Capture the cell that displays the provided text and extract its (X, Y) central coordinate. 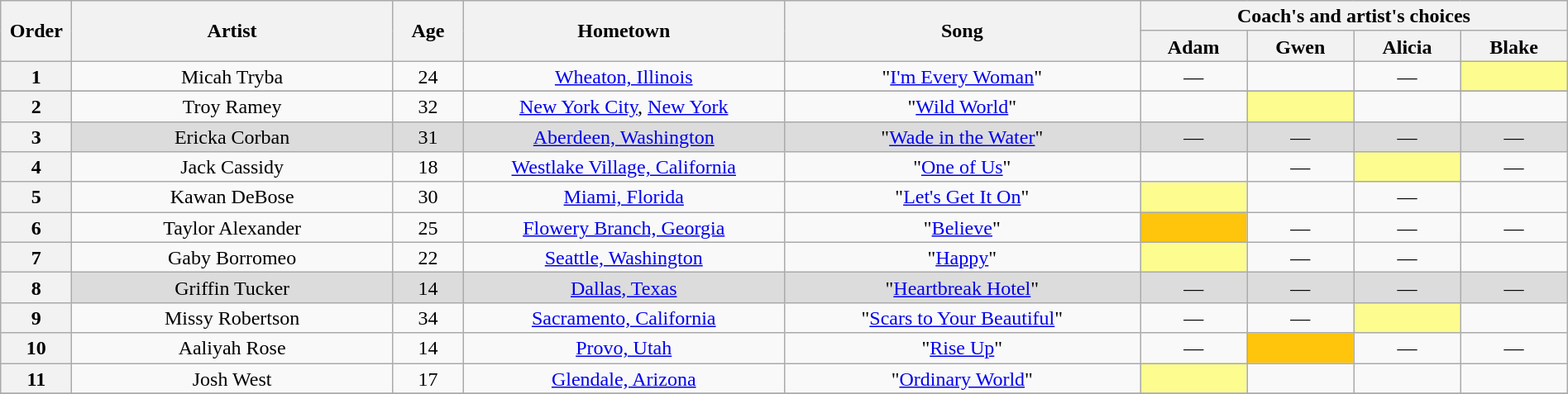
Artist (232, 31)
"Scars to Your Beautiful" (963, 317)
1 (36, 76)
Song (963, 31)
34 (428, 317)
"Rise Up" (963, 349)
Westlake Village, California (624, 167)
Coach's and artist's choices (1355, 17)
"Heartbreak Hotel" (963, 287)
18 (428, 167)
9 (36, 317)
4 (36, 167)
Micah Tryba (232, 76)
Age (428, 31)
Provo, Utah (624, 349)
"Believe" (963, 228)
Kawan DeBose (232, 197)
"One of Us" (963, 167)
17 (428, 378)
25 (428, 228)
Aberdeen, Washington (624, 137)
3 (36, 137)
Missy Robertson (232, 317)
New York City, New York (624, 106)
6 (36, 228)
Gaby Borromeo (232, 258)
Flowery Branch, Georgia (624, 228)
Alicia (1408, 46)
Wheaton, Illinois (624, 76)
Seattle, Washington (624, 258)
Troy Ramey (232, 106)
Taylor Alexander (232, 228)
Hometown (624, 31)
31 (428, 137)
7 (36, 258)
Gwen (1300, 46)
Griffin Tucker (232, 287)
Jack Cassidy (232, 167)
Dallas, Texas (624, 287)
32 (428, 106)
Josh West (232, 378)
"Wild World" (963, 106)
5 (36, 197)
8 (36, 287)
Ericka Corban (232, 137)
Glendale, Arizona (624, 378)
Aaliyah Rose (232, 349)
"Ordinary World" (963, 378)
Sacramento, California (624, 317)
"Wade in the Water" (963, 137)
"Happy" (963, 258)
"I'm Every Woman" (963, 76)
Blake (1513, 46)
"Let's Get It On" (963, 197)
11 (36, 378)
2 (36, 106)
24 (428, 76)
Order (36, 31)
Miami, Florida (624, 197)
30 (428, 197)
22 (428, 258)
Adam (1194, 46)
10 (36, 349)
